Return [x, y] of the center of cell containing provided text 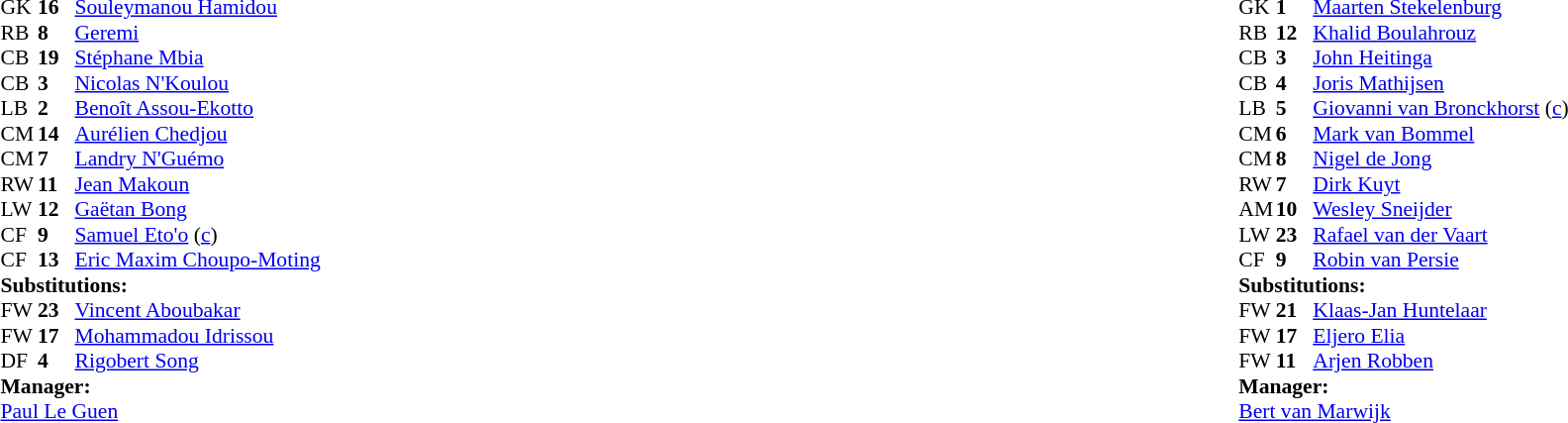
Geremi [198, 33]
Wesley Sneijder [1440, 209]
Aurélien Chedjou [198, 134]
19 [56, 58]
6 [1295, 134]
Samuel Eto'o (c) [198, 235]
Robin van Persie [1440, 261]
Klaas-Jan Huntelaar [1440, 310]
Nicolas N'Koulou [198, 83]
Joris Mathijsen [1440, 83]
Mohammadou Idrissou [198, 336]
Gaëtan Bong [198, 209]
13 [56, 261]
Giovanni van Bronckhorst (c) [1440, 108]
Stéphane Mbia [198, 58]
John Heitinga [1440, 58]
Khalid Boulahrouz [1440, 33]
Vincent Aboubakar [198, 310]
DF [19, 362]
Rigobert Song [198, 362]
21 [1295, 310]
Dirk Kuyt [1440, 184]
AM [1257, 209]
Landry N'Guémo [198, 159]
Eljero Elia [1440, 336]
Jean Makoun [198, 184]
10 [1295, 209]
5 [1295, 108]
Eric Maxim Choupo-Moting [198, 261]
Arjen Robben [1440, 362]
Benoît Assou-Ekotto [198, 108]
14 [56, 134]
2 [56, 108]
Mark van Bommel [1440, 134]
Rafael van der Vaart [1440, 235]
Nigel de Jong [1440, 159]
